Extract the [x, y] coordinate from the center of the cell holding the provided text.  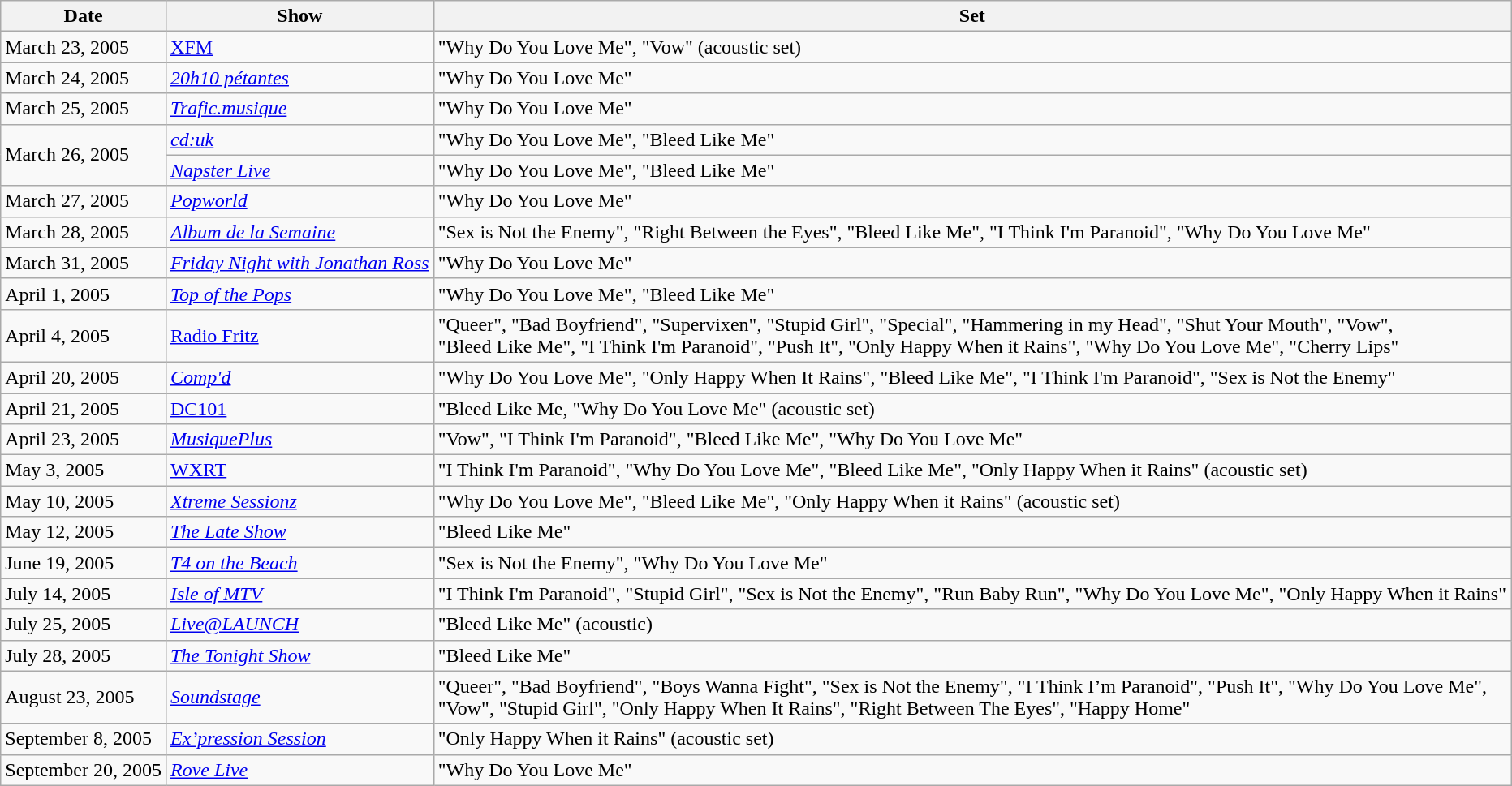
Date [84, 16]
March 26, 2005 [84, 155]
Ex’pression Session [299, 739]
"I Think I'm Paranoid", "Why Do You Love Me", "Bleed Like Me", "Only Happy When it Rains" (acoustic set) [972, 470]
April 1, 2005 [84, 294]
"Only Happy When it Rains" (acoustic set) [972, 739]
March 28, 2005 [84, 232]
Live@LAUNCH [299, 625]
The Tonight Show [299, 655]
March 23, 2005 [84, 47]
June 19, 2005 [84, 563]
Show [299, 16]
March 27, 2005 [84, 201]
May 10, 2005 [84, 501]
July 25, 2005 [84, 625]
T4 on the Beach [299, 563]
August 23, 2005 [84, 698]
"Why Do You Love Me", "Bleed Like Me", "Only Happy When it Rains" (acoustic set) [972, 501]
20h10 pétantes [299, 78]
"Sex is Not the Enemy", "Right Between the Eyes", "Bleed Like Me", "I Think I'm Paranoid", "Why Do You Love Me" [972, 232]
Xtreme Sessionz [299, 501]
"Why Do You Love Me", "Vow" (acoustic set) [972, 47]
April 20, 2005 [84, 377]
March 24, 2005 [84, 78]
"Sex is Not the Enemy", "Why Do You Love Me" [972, 563]
September 20, 2005 [84, 770]
"Vow", "I Think I'm Paranoid", "Bleed Like Me", "Why Do You Love Me" [972, 440]
Radio Fritz [299, 336]
"Bleed Like Me, "Why Do You Love Me" (acoustic set) [972, 408]
Isle of MTV [299, 594]
WXRT [299, 470]
Friday Night with Jonathan Ross [299, 263]
May 12, 2005 [84, 532]
"Why Do You Love Me", "Only Happy When It Rains", "Bleed Like Me", "I Think I'm Paranoid", "Sex is Not the Enemy" [972, 377]
Top of the Pops [299, 294]
cd:uk [299, 140]
April 23, 2005 [84, 440]
May 3, 2005 [84, 470]
XFM [299, 47]
MusiquePlus [299, 440]
Trafic.musique [299, 109]
July 14, 2005 [84, 594]
March 31, 2005 [84, 263]
"I Think I'm Paranoid", "Stupid Girl", "Sex is Not the Enemy", "Run Baby Run", "Why Do You Love Me", "Only Happy When it Rains" [972, 594]
Popworld [299, 201]
Soundstage [299, 698]
July 28, 2005 [84, 655]
Napster Live [299, 170]
March 25, 2005 [84, 109]
Album de la Semaine [299, 232]
The Late Show [299, 532]
September 8, 2005 [84, 739]
April 21, 2005 [84, 408]
Set [972, 16]
Rove Live [299, 770]
April 4, 2005 [84, 336]
DC101 [299, 408]
Comp'd [299, 377]
"Bleed Like Me" (acoustic) [972, 625]
